Provide the (x, y) coordinate of the cell's center where the given text is located.  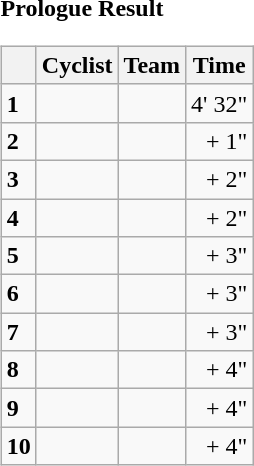
6 (18, 294)
Time (220, 65)
5 (18, 256)
3 (18, 179)
4' 32" (220, 103)
Team (152, 65)
2 (18, 141)
10 (18, 446)
7 (18, 332)
Cyclist (77, 65)
4 (18, 217)
+ 1" (220, 141)
1 (18, 103)
8 (18, 370)
9 (18, 408)
